Determine the [X, Y] coordinate at the center of the cell enclosing the given text.  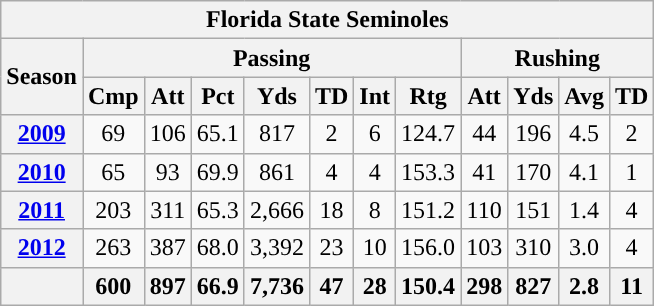
65.1 [218, 134]
Int [375, 96]
11 [631, 286]
861 [276, 172]
Rtg [428, 96]
203 [113, 210]
151.2 [428, 210]
23 [331, 248]
47 [331, 286]
170 [534, 172]
124.7 [428, 134]
196 [534, 134]
4.5 [584, 134]
1 [631, 172]
1.4 [584, 210]
827 [534, 286]
4.1 [584, 172]
263 [113, 248]
153.3 [428, 172]
2010 [42, 172]
897 [168, 286]
110 [484, 210]
65 [113, 172]
2009 [42, 134]
18 [331, 210]
8 [375, 210]
2012 [42, 248]
2011 [42, 210]
Season [42, 77]
69.9 [218, 172]
103 [484, 248]
3,392 [276, 248]
Avg [584, 96]
Passing [271, 58]
66.9 [218, 286]
6 [375, 134]
2,666 [276, 210]
298 [484, 286]
28 [375, 286]
310 [534, 248]
93 [168, 172]
Pct [218, 96]
69 [113, 134]
150.4 [428, 286]
311 [168, 210]
2.8 [584, 286]
10 [375, 248]
65.3 [218, 210]
44 [484, 134]
817 [276, 134]
Florida State Seminoles [328, 20]
Rushing [558, 58]
600 [113, 286]
41 [484, 172]
3.0 [584, 248]
7,736 [276, 286]
Cmp [113, 96]
156.0 [428, 248]
106 [168, 134]
68.0 [218, 248]
387 [168, 248]
151 [534, 210]
